Return (x, y) of the center of cell containing provided text 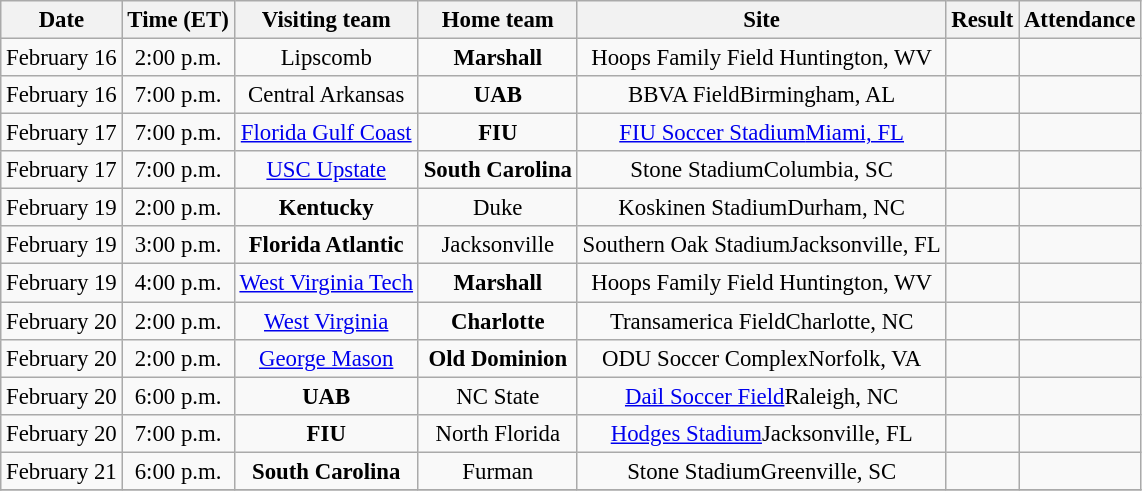
BBVA FieldBirmingham, AL (762, 95)
Date (62, 20)
NC State (498, 396)
Stone StadiumColumbia, SC (762, 170)
George Mason (326, 358)
Lipscomb (326, 58)
Florida Atlantic (326, 245)
Old Dominion (498, 358)
Visiting team (326, 20)
Kentucky (326, 208)
Central Arkansas (326, 95)
Site (762, 20)
Duke (498, 208)
Attendance (1080, 20)
Hodges StadiumJacksonville, FL (762, 433)
Jacksonville (498, 245)
Dail Soccer FieldRaleigh, NC (762, 396)
Florida Gulf Coast (326, 133)
4:00 p.m. (178, 283)
Koskinen StadiumDurham, NC (762, 208)
Furman (498, 471)
ODU Soccer ComplexNorfolk, VA (762, 358)
Home team (498, 20)
Stone StadiumGreenville, SC (762, 471)
Transamerica FieldCharlotte, NC (762, 321)
February 21 (62, 471)
Charlotte (498, 321)
3:00 p.m. (178, 245)
North Florida (498, 433)
Result (982, 20)
West Virginia (326, 321)
West Virginia Tech (326, 283)
USC Upstate (326, 170)
Southern Oak StadiumJacksonville, FL (762, 245)
Time (ET) (178, 20)
FIU Soccer StadiumMiami, FL (762, 133)
